Identify which cell holds the provided text, then report its [X, Y] central coordinate. 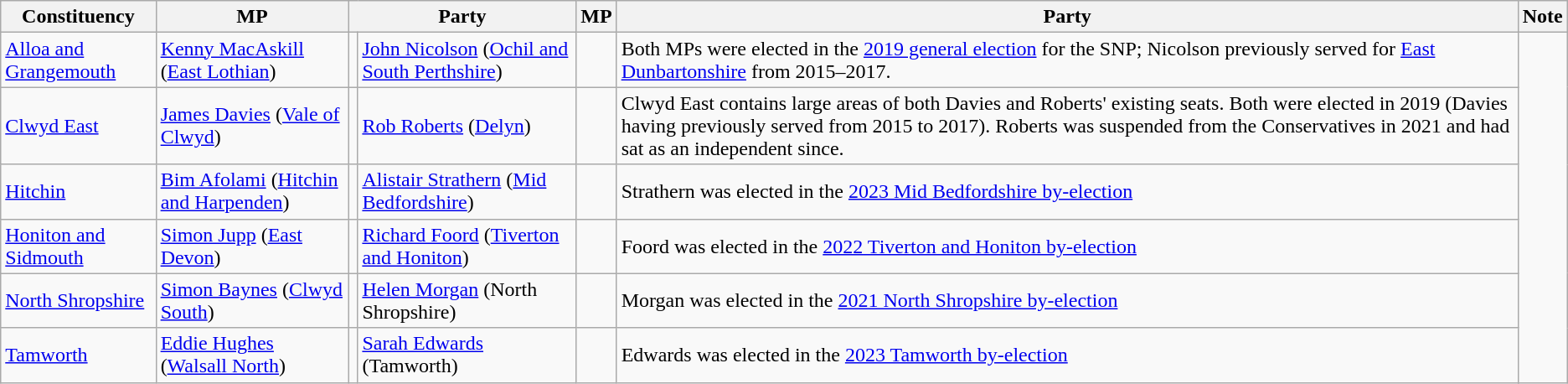
Clwyd East [79, 126]
John Nicolson (Ochil and South Perthshire) [467, 60]
Hitchin [79, 191]
Bim Afolami (Hitchin and Harpenden) [252, 191]
Alistair Strathern (Mid Bedfordshire) [467, 191]
Eddie Hughes (Walsall North) [252, 355]
Helen Morgan (North Shropshire) [467, 300]
Richard Foord (Tiverton and Honiton) [467, 246]
Rob Roberts (Delyn) [467, 126]
Tamworth [79, 355]
Kenny MacAskill (East Lothian) [252, 60]
Morgan was elected in the 2021 North Shropshire by-election [1067, 300]
Foord was elected in the 2022 Tiverton and Honiton by-election [1067, 246]
Simon Baynes (Clwyd South) [252, 300]
Simon Jupp (East Devon) [252, 246]
Note [1543, 17]
Alloa and Grangemouth [79, 60]
Both MPs were elected in the 2019 general election for the SNP; Nicolson previously served for East Dunbartonshire from 2015–2017. [1067, 60]
Constituency [79, 17]
North Shropshire [79, 300]
Edwards was elected in the 2023 Tamworth by-election [1067, 355]
Sarah Edwards (Tamworth) [467, 355]
Strathern was elected in the 2023 Mid Bedfordshire by-election [1067, 191]
Honiton and Sidmouth [79, 246]
James Davies (Vale of Clwyd) [252, 126]
